From the cell containing the given text, extract its center point as [X, Y] coordinate. 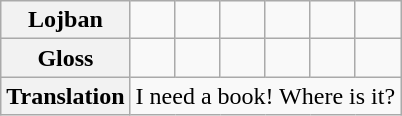
Gloss [66, 58]
Lojban [66, 20]
Translation [66, 96]
I need a book! Where is it? [266, 96]
